Detect which cell encompasses the target text, then output its (x, y) center coordinate. 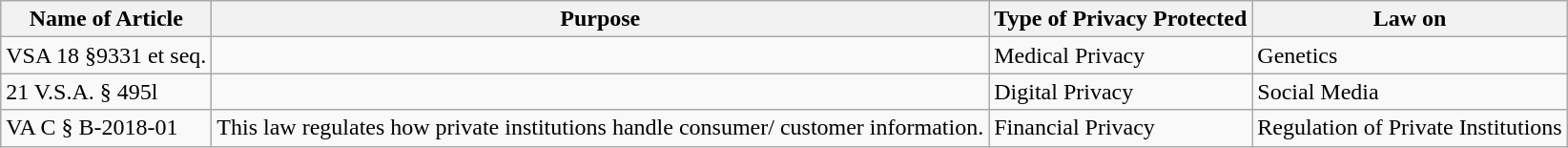
Social Media (1410, 92)
Genetics (1410, 55)
VSA 18 §9331 et seq. (107, 55)
Name of Article (107, 19)
VA C § B-2018-01 (107, 128)
Financial Privacy (1121, 128)
Regulation of Private Institutions (1410, 128)
Digital Privacy (1121, 92)
Law on (1410, 19)
This law regulates how private institutions handle consumer/ customer information. (601, 128)
21 V.S.A. § 495l (107, 92)
Purpose (601, 19)
Medical Privacy (1121, 55)
Type of Privacy Protected (1121, 19)
